For the text-containing cell, return its midpoint in [X, Y] coordinate format. 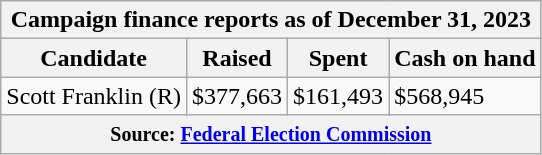
Scott Franklin (R) [94, 96]
$568,945 [465, 96]
$377,663 [236, 96]
Campaign finance reports as of December 31, 2023 [271, 20]
Source: Federal Election Commission [271, 134]
Spent [338, 58]
Candidate [94, 58]
Raised [236, 58]
Cash on hand [465, 58]
$161,493 [338, 96]
